Locate the cell with the specified text and output its [x, y] center coordinate. 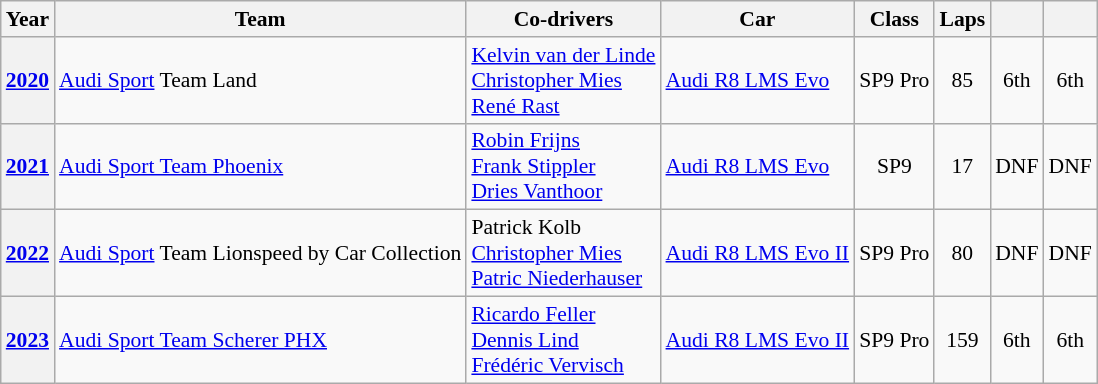
80 [962, 254]
Robin Frijns Frank Stippler Dries Vanthoor [563, 166]
Co-drivers [563, 19]
Class [894, 19]
2021 [28, 166]
17 [962, 166]
Patrick Kolb Christopher Mies Patric Niederhauser [563, 254]
159 [962, 340]
SP9 [894, 166]
Audi Sport Team Phoenix [260, 166]
Car [758, 19]
Kelvin van der Linde Christopher Mies René Rast [563, 80]
Team [260, 19]
Audi Sport Team Lionspeed by Car Collection [260, 254]
2020 [28, 80]
2023 [28, 340]
Ricardo Feller Dennis Lind Frédéric Vervisch [563, 340]
Audi Sport Team Land [260, 80]
Laps [962, 19]
2022 [28, 254]
Audi Sport Team Scherer PHX [260, 340]
Year [28, 19]
85 [962, 80]
